Return the [x, y] coordinate for the center point of the cell that contains the specified text.  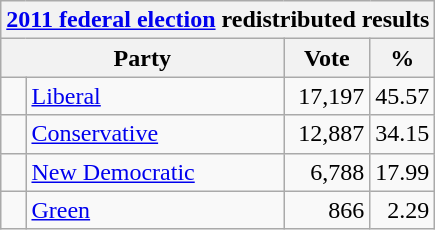
2011 federal election redistributed results [218, 20]
45.57 [402, 96]
% [402, 58]
Green [155, 210]
Liberal [155, 96]
New Democratic [155, 172]
Party [142, 58]
17,197 [327, 96]
866 [327, 210]
Conservative [155, 134]
12,887 [327, 134]
34.15 [402, 134]
17.99 [402, 172]
6,788 [327, 172]
2.29 [402, 210]
Vote [327, 58]
